Locate the cell with the specified text and output its [x, y] center coordinate. 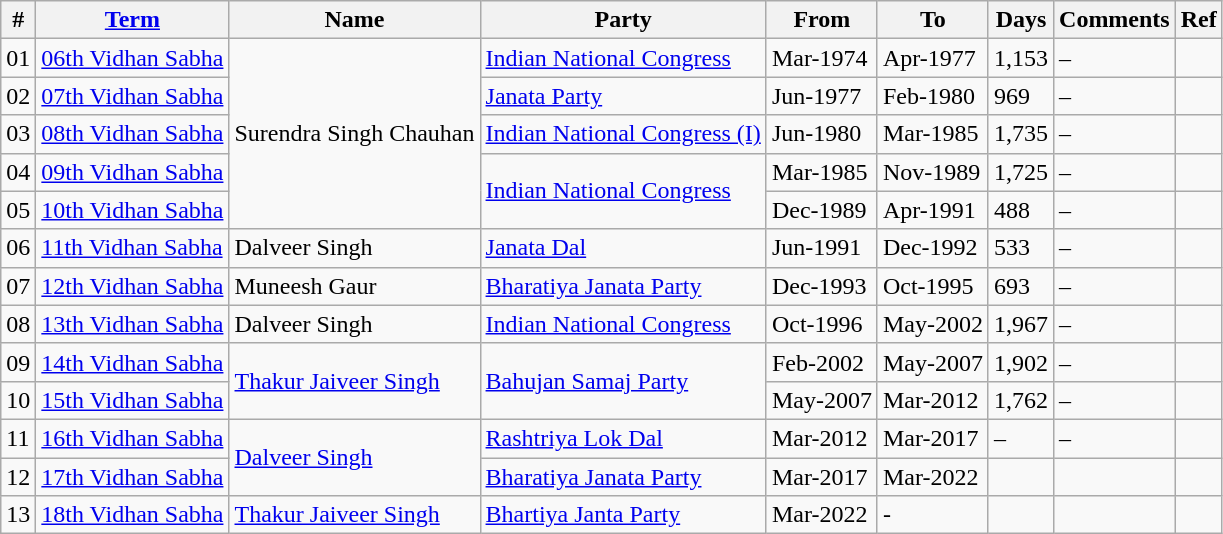
Apr-1991 [932, 210]
May-2002 [932, 324]
09 [18, 362]
16th Vidhan Sabha [132, 438]
12 [18, 477]
Dec-1989 [822, 210]
Dec-1993 [822, 286]
Ref [1198, 20]
From [822, 20]
Party [623, 20]
488 [1020, 210]
Jun-1977 [822, 96]
08 [18, 324]
11th Vidhan Sabha [132, 248]
1,762 [1020, 400]
Surendra Singh Chauhan [354, 134]
01 [18, 58]
06th Vidhan Sabha [132, 58]
1,735 [1020, 134]
02 [18, 96]
693 [1020, 286]
Jun-1980 [822, 134]
03 [18, 134]
09th Vidhan Sabha [132, 172]
Indian National Congress (I) [623, 134]
Name [354, 20]
1,725 [1020, 172]
Feb-2002 [822, 362]
Jun-1991 [822, 248]
Dec-1992 [932, 248]
13th Vidhan Sabha [132, 324]
Muneesh Gaur [354, 286]
1,153 [1020, 58]
12th Vidhan Sabha [132, 286]
10 [18, 400]
05 [18, 210]
Nov-1989 [932, 172]
07th Vidhan Sabha [132, 96]
969 [1020, 96]
17th Vidhan Sabha [132, 477]
07 [18, 286]
04 [18, 172]
Feb-1980 [932, 96]
Rashtriya Lok Dal [623, 438]
Bahujan Samaj Party [623, 381]
Bhartiya Janta Party [623, 515]
1,967 [1020, 324]
# [18, 20]
13 [18, 515]
1,902 [1020, 362]
- [932, 515]
Mar-1974 [822, 58]
Janata Party [623, 96]
Oct-1996 [822, 324]
Days [1020, 20]
10th Vidhan Sabha [132, 210]
14th Vidhan Sabha [132, 362]
To [932, 20]
533 [1020, 248]
18th Vidhan Sabha [132, 515]
08th Vidhan Sabha [132, 134]
11 [18, 438]
Term [132, 20]
Oct-1995 [932, 286]
Janata Dal [623, 248]
Comments [1115, 20]
15th Vidhan Sabha [132, 400]
Apr-1977 [932, 58]
06 [18, 248]
